Return the (x, y) coordinate for the center point of the cell that contains the specified text.  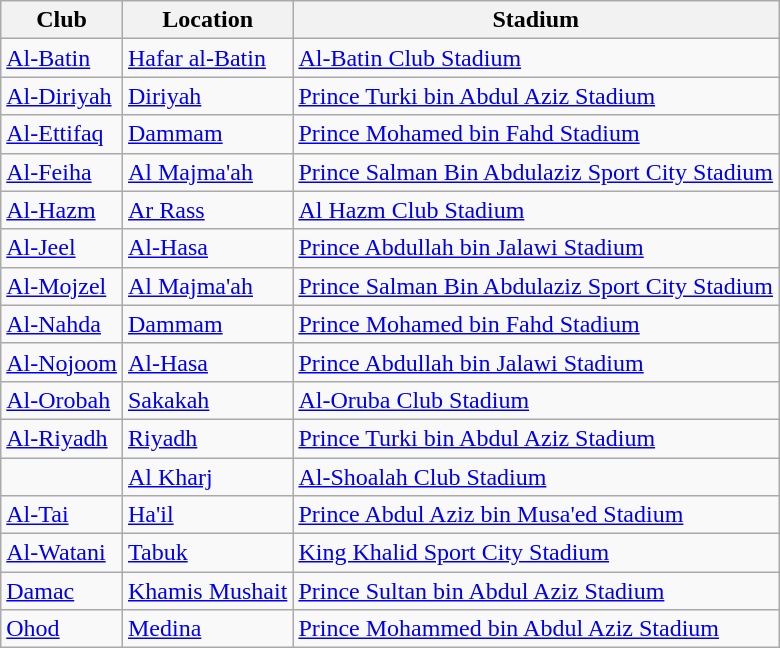
Stadium (536, 20)
Al-Feiha (62, 172)
Al Kharj (207, 477)
Al-Ettifaq (62, 134)
Al-Oruba Club Stadium (536, 400)
Prince Abdul Aziz bin Musa'ed Stadium (536, 515)
Al-Orobah (62, 400)
Al-Batin (62, 58)
Diriyah (207, 96)
Club (62, 20)
Al-Batin Club Stadium (536, 58)
Al Hazm Club Stadium (536, 210)
Ha'il (207, 515)
Damac (62, 591)
Al-Nahda (62, 324)
Sakakah (207, 400)
Ohod (62, 629)
Al-Tai (62, 515)
Khamis Mushait (207, 591)
Al-Hazm (62, 210)
Riyadh (207, 438)
Al-Jeel (62, 248)
Al-Diriyah (62, 96)
Al-Watani (62, 553)
Al-Nojoom (62, 362)
King Khalid Sport City Stadium (536, 553)
Hafar al-Batin (207, 58)
Medina (207, 629)
Prince Sultan bin Abdul Aziz Stadium (536, 591)
Al-Shoalah Club Stadium (536, 477)
Al-Mojzel (62, 286)
Al-Riyadh (62, 438)
Prince Mohammed bin Abdul Aziz Stadium (536, 629)
Location (207, 20)
Ar Rass (207, 210)
Tabuk (207, 553)
